For the text-containing cell, return its midpoint in [X, Y] coordinate format. 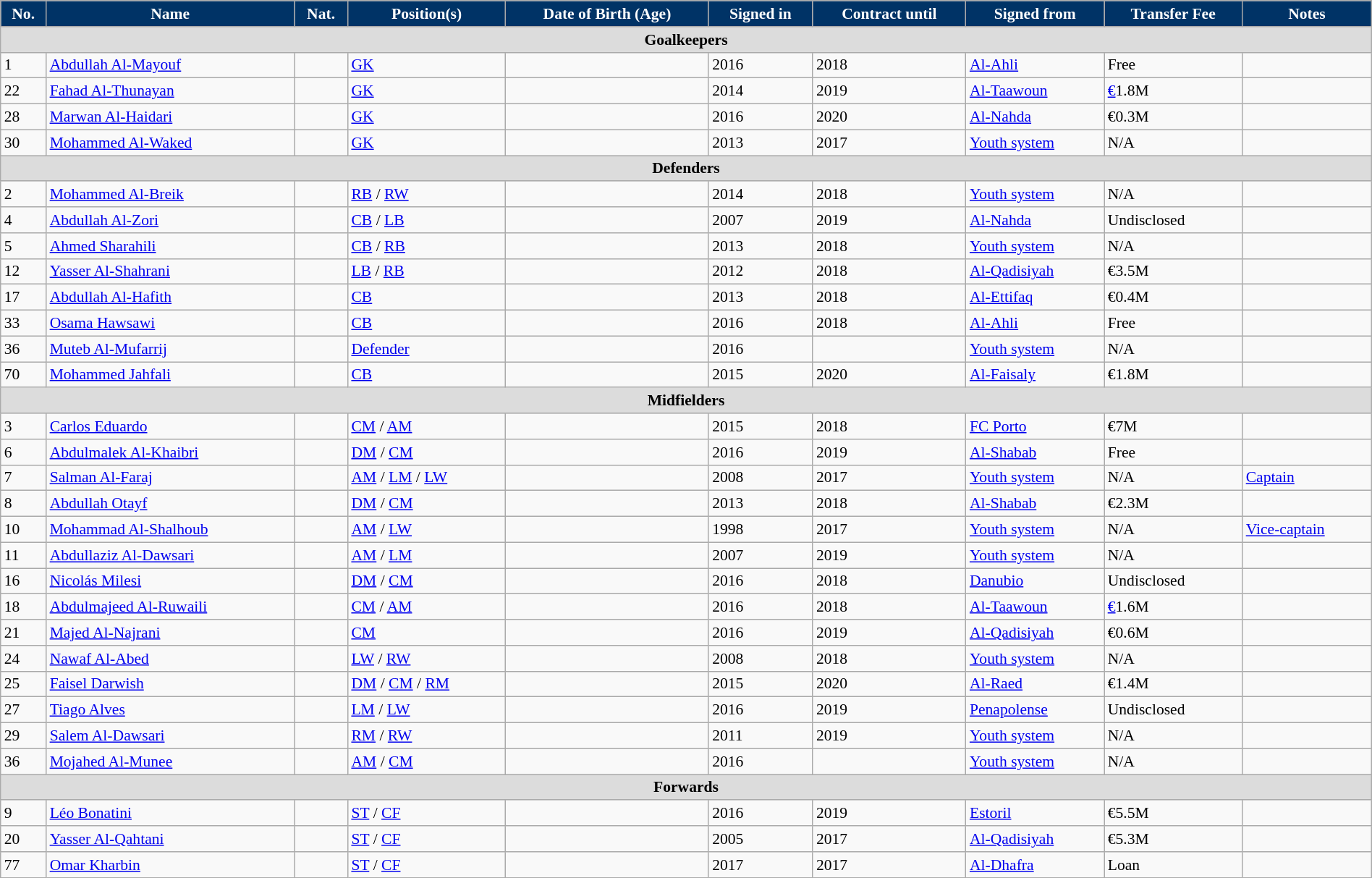
7 [23, 478]
Muteb Al-Mufarrij [171, 349]
Name [171, 14]
Position(s) [426, 14]
Loan [1174, 865]
€7M [1174, 426]
Tiago Alves [171, 710]
12 [23, 271]
Goalkeepers [686, 40]
Abdullah Al-Hafith [171, 297]
21 [23, 633]
Midfielders [686, 401]
Faisel Darwish [171, 684]
Mohammad Al-Shalhoub [171, 530]
LB / RB [426, 271]
Marwan Al-Haidari [171, 117]
Osama Hawsawi [171, 324]
€0.3M [1174, 117]
25 [23, 684]
8 [23, 504]
16 [23, 581]
Abdullah Al-Mayouf [171, 65]
€2.3M [1174, 504]
Captain [1307, 478]
Danubio [1035, 581]
11 [23, 555]
Salem Al-Dawsari [171, 736]
AM / LM / LW [426, 478]
€5.5M [1174, 814]
Mohammed Al-Waked [171, 143]
29 [23, 736]
24 [23, 659]
Al-Raed [1035, 684]
5 [23, 246]
CM [426, 633]
Majed Al-Najrani [171, 633]
Nat. [321, 14]
17 [23, 297]
4 [23, 220]
Mohammed Al-Breik [171, 195]
Mojahed Al-Munee [171, 761]
Defenders [686, 169]
No. [23, 14]
AM / CM [426, 761]
Signed in [761, 14]
70 [23, 375]
FC Porto [1035, 426]
77 [23, 865]
AM / LW [426, 530]
9 [23, 814]
6 [23, 452]
Abdullaziz Al-Dawsari [171, 555]
Nawaf Al-Abed [171, 659]
Abdulmajeed Al-Ruwaili [171, 607]
Yasser Al-Qahtani [171, 839]
LM / LW [426, 710]
2011 [761, 736]
Abdullah Otayf [171, 504]
Al-Dhafra [1035, 865]
€0.4M [1174, 297]
CB / LB [426, 220]
Vice-captain [1307, 530]
Signed from [1035, 14]
Léo Bonatini [171, 814]
Al-Ettifaq [1035, 297]
2 [23, 195]
RB / RW [426, 195]
Al-Faisaly [1035, 375]
27 [23, 710]
2005 [761, 839]
Forwards [686, 788]
Omar Kharbin [171, 865]
20 [23, 839]
€5.3M [1174, 839]
€0.6M [1174, 633]
Contract until [889, 14]
Yasser Al-Shahrani [171, 271]
Transfer Fee [1174, 14]
Defender [426, 349]
Mohammed Jahfali [171, 375]
Abdullah Al-Zori [171, 220]
€1.4M [1174, 684]
Fahad Al-Thunayan [171, 91]
Penapolense [1035, 710]
Salman Al-Faraj [171, 478]
18 [23, 607]
22 [23, 91]
Estoril [1035, 814]
1998 [761, 530]
28 [23, 117]
CB / RB [426, 246]
Abdulmalek Al-Khaibri [171, 452]
€3.5M [1174, 271]
Nicolás Milesi [171, 581]
3 [23, 426]
RM / RW [426, 736]
Date of Birth (Age) [607, 14]
AM / LM [426, 555]
Ahmed Sharahili [171, 246]
10 [23, 530]
Notes [1307, 14]
2012 [761, 271]
LW / RW [426, 659]
30 [23, 143]
€1.6M [1174, 607]
33 [23, 324]
DM / CM / RM [426, 684]
1 [23, 65]
Carlos Eduardo [171, 426]
